Return the (X, Y) coordinate for the center point of the cell that contains the specified text.  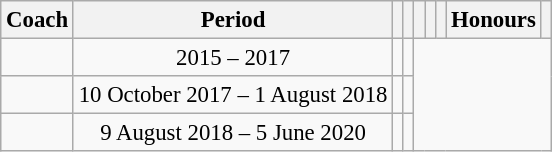
2015 – 2017 (232, 58)
Period (232, 20)
10 October 2017 – 1 August 2018 (232, 95)
Coach (38, 20)
9 August 2018 – 5 June 2020 (232, 133)
Honours (494, 20)
